Return (X, Y) of the center of cell containing provided text 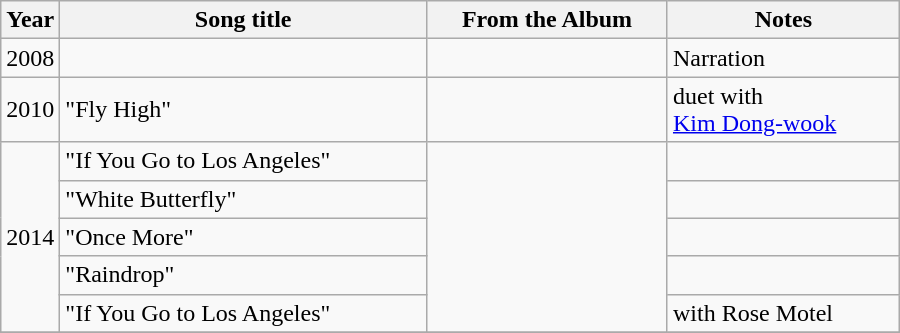
2014 (30, 237)
Year (30, 20)
"Once More" (244, 237)
duet with Kim Dong-wook (783, 110)
"Raindrop" (244, 275)
2010 (30, 110)
From the Album (548, 20)
"White Butterfly" (244, 199)
"Fly High" (244, 110)
2008 (30, 58)
Song title (244, 20)
with Rose Motel (783, 313)
Notes (783, 20)
Narration (783, 58)
